From the cell containing the given text, extract its center point as [x, y] coordinate. 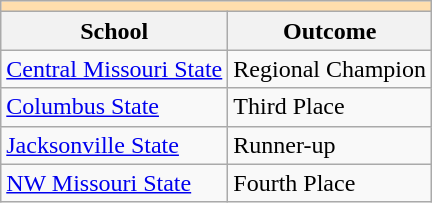
Regional Champion [330, 69]
Runner-up [330, 145]
School [114, 31]
Jacksonville State [114, 145]
NW Missouri State [114, 183]
Fourth Place [330, 183]
Third Place [330, 107]
Outcome [330, 31]
Central Missouri State [114, 69]
Columbus State [114, 107]
